Return the (X, Y) coordinate for the center point of the cell that contains the specified text.  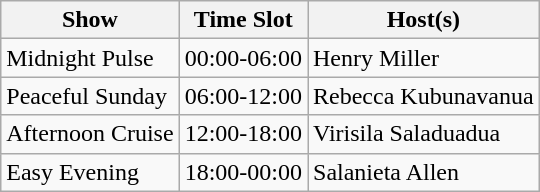
Rebecca Kubunavanua (424, 96)
Henry Miller (424, 58)
Host(s) (424, 20)
Midnight Pulse (90, 58)
06:00-12:00 (243, 96)
18:00-00:00 (243, 172)
Virisila Saladuadua (424, 134)
Easy Evening (90, 172)
Salanieta Allen (424, 172)
Time Slot (243, 20)
12:00-18:00 (243, 134)
Peaceful Sunday (90, 96)
Show (90, 20)
00:00-06:00 (243, 58)
Afternoon Cruise (90, 134)
